Locate the cell with the specified text and output its [x, y] center coordinate. 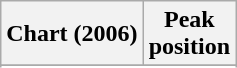
Chart (2006) [72, 34]
Peak position [189, 34]
